Search for the cell housing the specified text and yield its [X, Y] center coordinate. 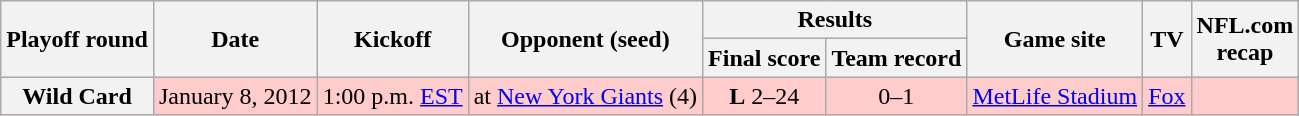
Opponent (seed) [585, 39]
Game site [1055, 39]
Final score [764, 58]
Playoff round [78, 39]
Wild Card [78, 96]
1:00 p.m. EST [392, 96]
TV [1167, 39]
January 8, 2012 [235, 96]
L 2–24 [764, 96]
Fox [1167, 96]
MetLife Stadium [1055, 96]
Results [835, 20]
0–1 [896, 96]
NFL.comrecap [1245, 39]
Kickoff [392, 39]
at New York Giants (4) [585, 96]
Team record [896, 58]
Date [235, 39]
